Output the (x, y) coordinate of the center of the cell containing the given text.  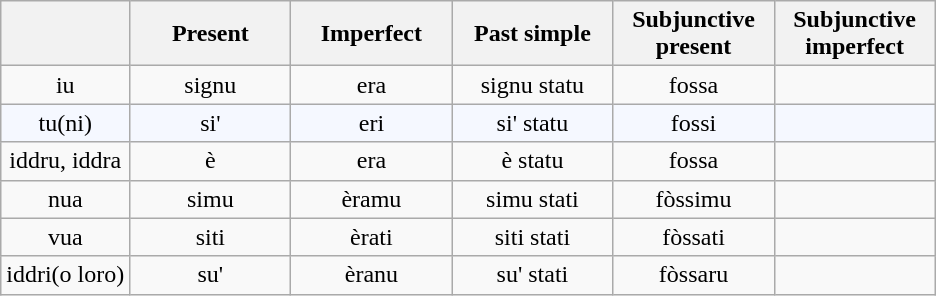
Subjunctive imperfect (854, 34)
Past simple (532, 34)
fòssaru (694, 275)
signu (210, 85)
Subjunctive present (694, 34)
su' (210, 275)
fossi (694, 123)
simu (210, 199)
Present (210, 34)
iddru, iddra (66, 161)
su' stati (532, 275)
Imperfect (372, 34)
tu(ni) (66, 123)
signu statu (532, 85)
nua (66, 199)
fòssati (694, 237)
vua (66, 237)
èranu (372, 275)
si' (210, 123)
è statu (532, 161)
iu (66, 85)
èramu (372, 199)
siti stati (532, 237)
siti (210, 237)
si' statu (532, 123)
fòssimu (694, 199)
iddri(o loro) (66, 275)
eri (372, 123)
èrati (372, 237)
è (210, 161)
simu stati (532, 199)
